Determine the (X, Y) coordinate at the center of the cell enclosing the given text.  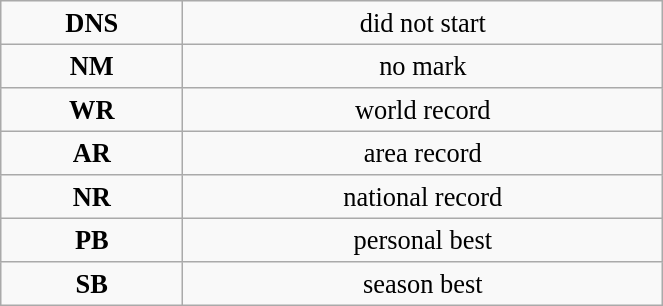
SB (92, 284)
WR (92, 109)
personal best (423, 240)
PB (92, 240)
world record (423, 109)
AR (92, 153)
NR (92, 197)
DNS (92, 22)
area record (423, 153)
national record (423, 197)
season best (423, 284)
no mark (423, 66)
NM (92, 66)
did not start (423, 22)
